Return the (X, Y) coordinate for the center point of the cell that contains the specified text.  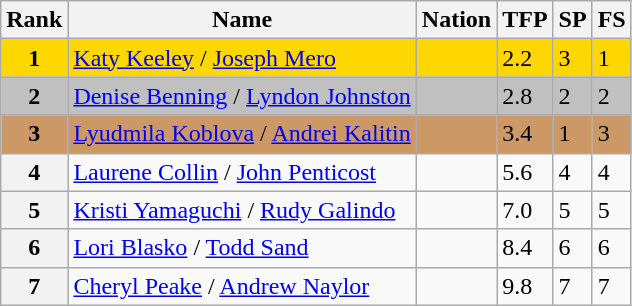
SP (572, 20)
Kristi Yamaguchi / Rudy Galindo (242, 210)
Katy Keeley / Joseph Mero (242, 58)
5.6 (525, 172)
FS (612, 20)
3.4 (525, 134)
Cheryl Peake / Andrew Naylor (242, 286)
8.4 (525, 248)
TFP (525, 20)
7.0 (525, 210)
Lori Blasko / Todd Sand (242, 248)
9.8 (525, 286)
Laurene Collin / John Penticost (242, 172)
Name (242, 20)
2.8 (525, 96)
Denise Benning / Lyndon Johnston (242, 96)
2.2 (525, 58)
Rank (34, 20)
Lyudmila Koblova / Andrei Kalitin (242, 134)
Nation (456, 20)
